Output the [x, y] coordinate of the center of the cell containing the given text.  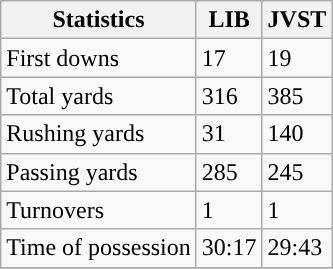
Rushing yards [99, 134]
First downs [99, 58]
285 [229, 172]
140 [297, 134]
29:43 [297, 248]
19 [297, 58]
Turnovers [99, 210]
Statistics [99, 20]
316 [229, 96]
Total yards [99, 96]
245 [297, 172]
31 [229, 134]
JVST [297, 20]
Passing yards [99, 172]
17 [229, 58]
30:17 [229, 248]
Time of possession [99, 248]
385 [297, 96]
LIB [229, 20]
